Scan for the cell matching the given text and deliver its (x, y) coordinate at center. 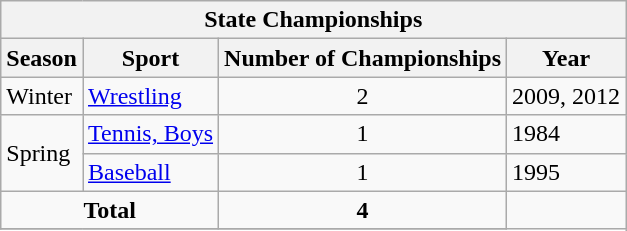
Sport (150, 58)
2 (363, 96)
1984 (566, 134)
Spring (42, 153)
Tennis, Boys (150, 134)
Number of Championships (363, 58)
4 (363, 210)
Season (42, 58)
2009, 2012 (566, 96)
Wrestling (150, 96)
Winter (42, 96)
Baseball (150, 172)
Total (110, 210)
Year (566, 58)
State Championships (314, 20)
1995 (566, 172)
